Find where the given text appears and provide that cell's center as [X, Y] coordinate. 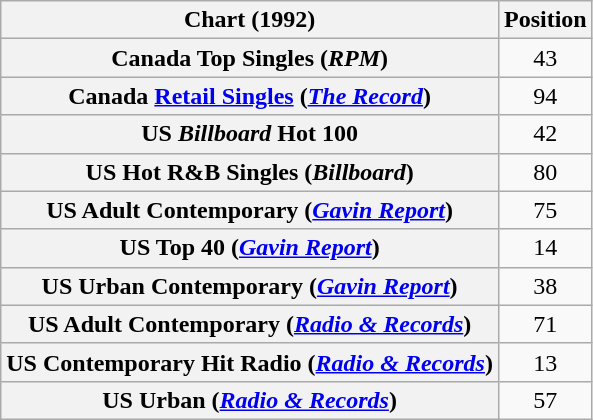
US Billboard Hot 100 [250, 134]
Chart (1992) [250, 20]
80 [545, 172]
US Adult Contemporary (Radio & Records) [250, 324]
Canada Top Singles (RPM) [250, 58]
71 [545, 324]
57 [545, 400]
US Top 40 (Gavin Report) [250, 248]
75 [545, 210]
US Adult Contemporary (Gavin Report) [250, 210]
14 [545, 248]
Position [545, 20]
US Hot R&B Singles (Billboard) [250, 172]
Canada Retail Singles (The Record) [250, 96]
38 [545, 286]
94 [545, 96]
43 [545, 58]
13 [545, 362]
US Contemporary Hit Radio (Radio & Records) [250, 362]
42 [545, 134]
US Urban (Radio & Records) [250, 400]
US Urban Contemporary (Gavin Report) [250, 286]
